From the cell containing the given text, extract its center point as [x, y] coordinate. 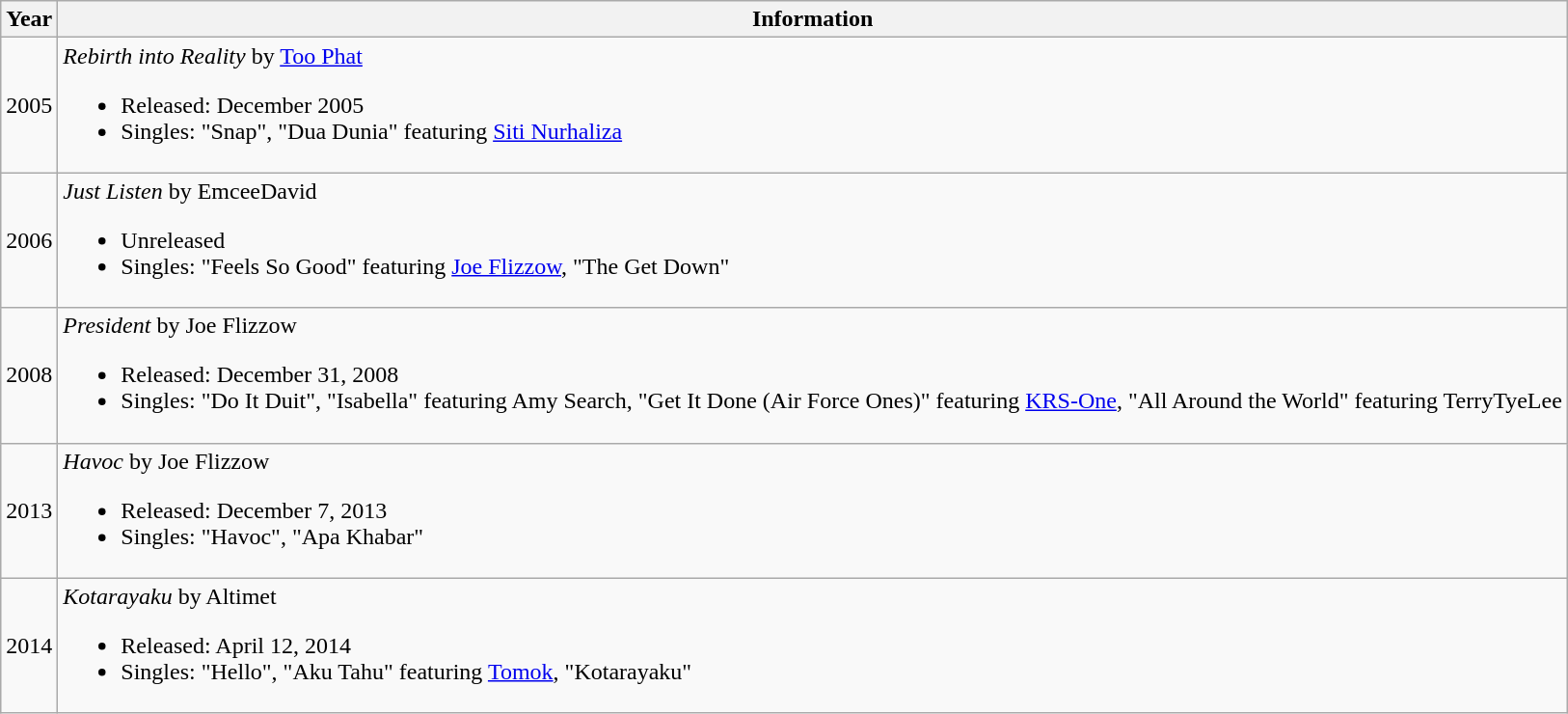
Kotarayaku by AltimetReleased: April 12, 2014Singles: "Hello", "Aku Tahu" featuring Tomok, "Kotarayaku" [813, 645]
Year [29, 19]
Just Listen by EmceeDavidUnreleasedSingles: "Feels So Good" featuring Joe Flizzow, "The Get Down" [813, 240]
Information [813, 19]
2006 [29, 240]
Havoc by Joe FlizzowReleased: December 7, 2013Singles: "Havoc", "Apa Khabar" [813, 510]
2005 [29, 105]
2014 [29, 645]
2013 [29, 510]
2008 [29, 375]
Rebirth into Reality by Too PhatReleased: December 2005Singles: "Snap", "Dua Dunia" featuring Siti Nurhaliza [813, 105]
